From the cell containing the given text, extract its center point as [X, Y] coordinate. 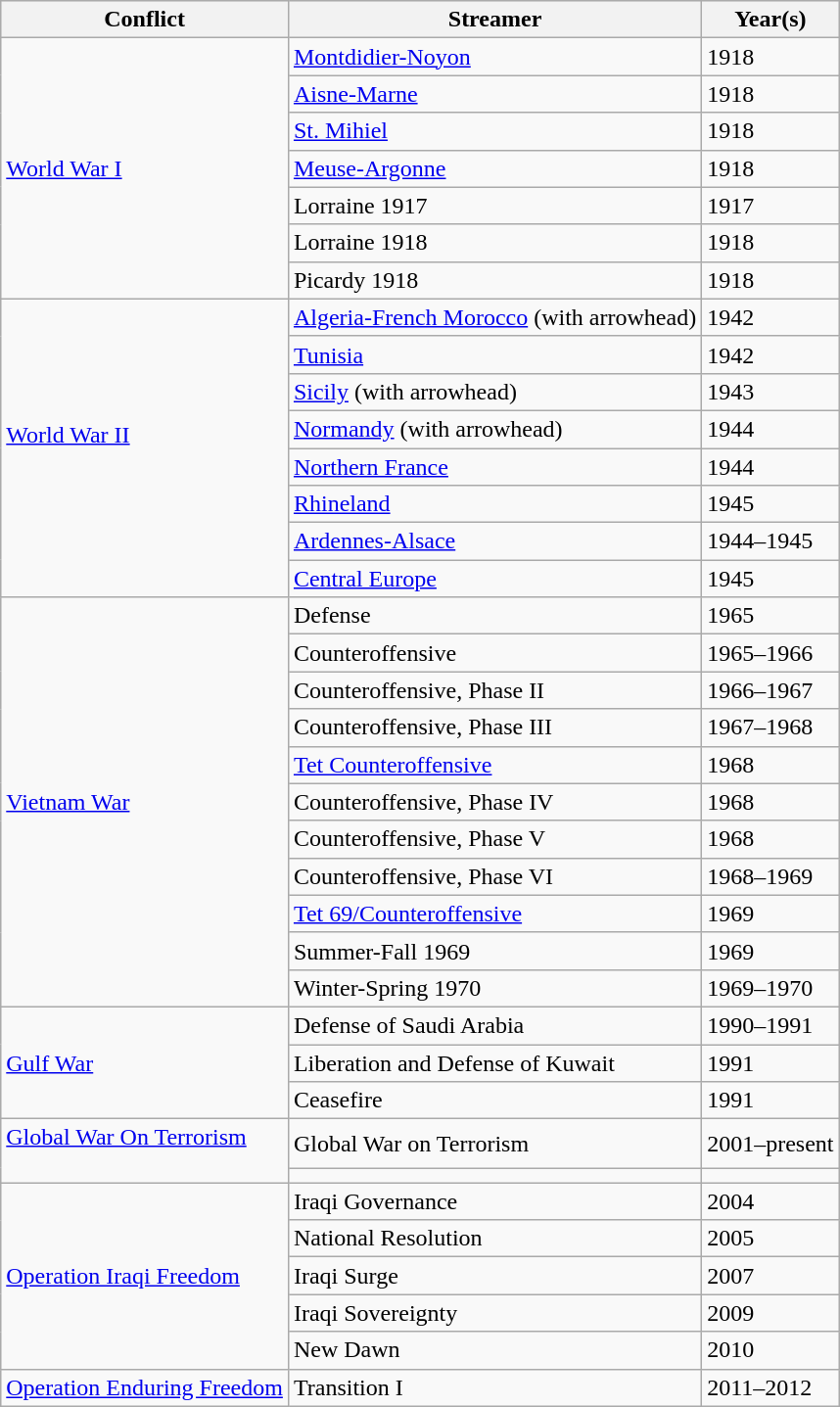
Tet Counteroffensive [494, 765]
Tunisia [494, 354]
Central Europe [494, 579]
St. Mihiel [494, 131]
Ardennes-Alsace [494, 541]
Counteroffensive, Phase II [494, 690]
2009 [770, 1313]
Operation Iraqi Freedom [145, 1276]
2010 [770, 1350]
Counteroffensive, Phase V [494, 839]
2004 [770, 1201]
1968–1969 [770, 876]
Lorraine 1917 [494, 206]
Lorraine 1918 [494, 243]
Streamer [494, 20]
Algeria-French Morocco (with arrowhead) [494, 317]
Defense of Saudi Arabia [494, 1025]
1965–1966 [770, 653]
Iraqi Governance [494, 1201]
Operation Enduring Freedom [145, 1387]
1944–1945 [770, 541]
Northern France [494, 467]
Meuse-Argonne [494, 168]
National Resolution [494, 1239]
Defense [494, 616]
1943 [770, 392]
Picardy 1918 [494, 280]
Liberation and Defense of Kuwait [494, 1062]
Gulf War [145, 1062]
Vietnam War [145, 803]
Global War On Terrorism [145, 1151]
Iraqi Surge [494, 1276]
Normandy (with arrowhead) [494, 429]
2001–present [770, 1144]
Counteroffensive [494, 653]
Montdidier-Noyon [494, 57]
1969–1970 [770, 988]
Global War on Terrorism [494, 1144]
Winter-Spring 1970 [494, 988]
World War II [145, 447]
Counteroffensive, Phase IV [494, 802]
Counteroffensive, Phase VI [494, 876]
Counteroffensive, Phase III [494, 727]
Transition I [494, 1387]
Conflict [145, 20]
Rhineland [494, 504]
New Dawn [494, 1350]
2011–2012 [770, 1387]
1990–1991 [770, 1025]
Aisne-Marne [494, 94]
1965 [770, 616]
Ceasefire [494, 1101]
Iraqi Sovereignty [494, 1313]
World War I [145, 168]
1966–1967 [770, 690]
Tet 69/Counteroffensive [494, 914]
2007 [770, 1276]
2005 [770, 1239]
Year(s) [770, 20]
1967–1968 [770, 727]
1917 [770, 206]
Summer-Fall 1969 [494, 951]
Sicily (with arrowhead) [494, 392]
